Output the [x, y] coordinate of the center of the cell containing the given text.  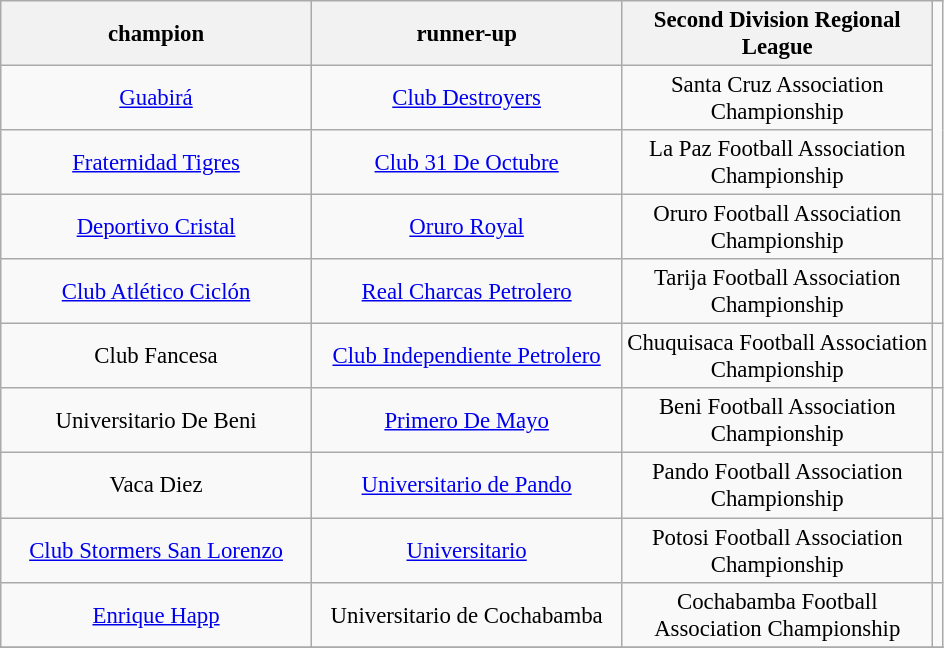
champion [156, 34]
Tarija Football Association Championship [778, 292]
Universitario de Cochabamba [466, 614]
Club 31 De Octubre [466, 162]
Fraternidad Tigres [156, 162]
Santa Cruz Association Championship [778, 98]
Universitario de Pando [466, 486]
Universitario [466, 550]
Club Atlético Ciclón [156, 292]
Universitario De Beni [156, 420]
Club Independiente Petrolero [466, 356]
Real Charcas Petrolero [466, 292]
Club Destroyers [466, 98]
Enrique Happ [156, 614]
runner-up [466, 34]
Club Fancesa [156, 356]
Guabirá [156, 98]
La Paz Football Association Championship [778, 162]
Pando Football Association Championship [778, 486]
Second Division Regional League [778, 34]
Chuquisaca Football Association Championship [778, 356]
Oruro Football Association Championship [778, 228]
Vaca Diez [156, 486]
Oruro Royal [466, 228]
Cochabamba Football Association Championship [778, 614]
Potosi Football Association Championship [778, 550]
Primero De Mayo [466, 420]
Club Stormers San Lorenzo [156, 550]
Beni Football Association Championship [778, 420]
Deportivo Cristal [156, 228]
